Return the [x, y] coordinate for the center point of the cell that contains the specified text.  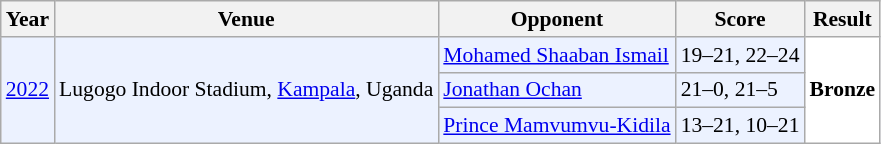
Venue [246, 19]
Jonathan Ochan [556, 90]
Prince Mamvumvu-Kidila [556, 126]
21–0, 21–5 [740, 90]
Mohamed Shaaban Ismail [556, 55]
13–21, 10–21 [740, 126]
2022 [28, 90]
Score [740, 19]
19–21, 22–24 [740, 55]
Opponent [556, 19]
Lugogo Indoor Stadium, Kampala, Uganda [246, 90]
Bronze [842, 90]
Result [842, 19]
Year [28, 19]
